Detect which cell encompasses the target text, then output its (x, y) center coordinate. 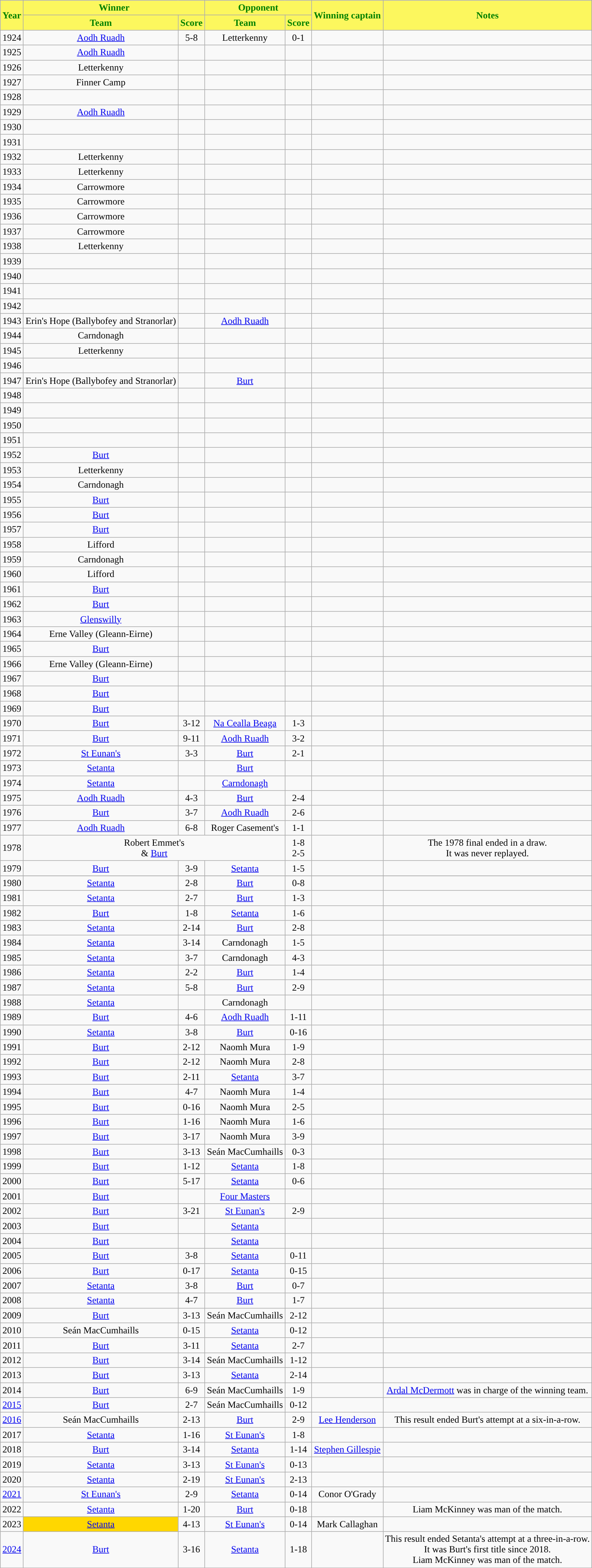
1989 (12, 1017)
1957 (12, 530)
3-2 (298, 738)
2012 (12, 1360)
1961 (12, 589)
1955 (12, 500)
1995 (12, 1107)
2-6 (298, 813)
1993 (12, 1077)
Na Cealla Beaga (245, 723)
0-3 (298, 1151)
2-1 (298, 753)
1-82-5 (298, 848)
1958 (12, 544)
1951 (12, 440)
1940 (12, 276)
4-6 (191, 1017)
1969 (12, 709)
1932 (12, 157)
Finner Camp (101, 82)
1943 (12, 321)
1971 (12, 738)
2000 (12, 1181)
0-6 (298, 1181)
1929 (12, 112)
1925 (12, 52)
1-7 (298, 1300)
3-11 (191, 1345)
1938 (12, 246)
1939 (12, 261)
1975 (12, 798)
1954 (12, 485)
1953 (12, 470)
Four Masters (245, 1196)
Winning captain (347, 15)
1986 (12, 973)
3-17 (191, 1136)
2021 (12, 1494)
1985 (12, 958)
1982 (12, 913)
1-1 (298, 828)
1988 (12, 1002)
Winner (114, 8)
1930 (12, 127)
0-7 (298, 1286)
Glenswilly (101, 619)
1968 (12, 694)
1994 (12, 1092)
Stephen Gillespie (347, 1450)
1947 (12, 380)
2004 (12, 1241)
2001 (12, 1196)
1956 (12, 515)
Conor O'Grady (347, 1494)
Liam McKinney was man of the match. (487, 1509)
2-5 (298, 1107)
1926 (12, 67)
2002 (12, 1211)
2008 (12, 1300)
2019 (12, 1465)
2007 (12, 1286)
1964 (12, 634)
0-1 (298, 38)
3-16 (191, 1550)
0-13 (298, 1465)
1992 (12, 1062)
2016 (12, 1420)
1999 (12, 1167)
1950 (12, 425)
3-3 (191, 753)
2-11 (191, 1077)
2009 (12, 1315)
2010 (12, 1330)
Ardal McDermott was in charge of the winning team. (487, 1390)
The 1978 final ended in a draw.It was never replayed. (487, 848)
1934 (12, 187)
Robert Emmet's& Burt (154, 848)
1963 (12, 619)
1927 (12, 82)
1965 (12, 649)
1991 (12, 1047)
3-21 (191, 1211)
2006 (12, 1271)
1928 (12, 97)
1935 (12, 202)
1987 (12, 987)
1924 (12, 38)
0-8 (298, 883)
1960 (12, 574)
1-18 (298, 1550)
5-17 (191, 1181)
1976 (12, 813)
2005 (12, 1256)
1941 (12, 291)
1967 (12, 679)
1990 (12, 1032)
3-12 (191, 723)
1952 (12, 455)
1996 (12, 1121)
2-2 (191, 973)
1997 (12, 1136)
This result ended Burt's attempt at a six-in-a-row. (487, 1420)
1984 (12, 943)
1945 (12, 351)
1933 (12, 172)
6-9 (191, 1390)
1972 (12, 753)
1949 (12, 410)
1944 (12, 336)
1970 (12, 723)
2023 (12, 1524)
4-13 (191, 1524)
0-18 (298, 1509)
2011 (12, 1345)
1-11 (298, 1017)
0-11 (298, 1256)
2018 (12, 1450)
2024 (12, 1550)
This result ended Setanta's attempt at a three-in-a-row.It was Burt's first title since 2018.Liam McKinney was man of the match. (487, 1550)
1973 (12, 768)
1931 (12, 142)
Opponent (258, 8)
Mark Callaghan (347, 1524)
2020 (12, 1479)
9-11 (191, 738)
2003 (12, 1226)
1-14 (298, 1450)
1998 (12, 1151)
1981 (12, 898)
2014 (12, 1390)
2015 (12, 1405)
0-17 (191, 1271)
2-4 (298, 798)
1983 (12, 928)
2022 (12, 1509)
Notes (487, 15)
1977 (12, 828)
1978 (12, 848)
1948 (12, 395)
1936 (12, 217)
2013 (12, 1375)
Year (12, 15)
2017 (12, 1435)
1966 (12, 664)
1937 (12, 231)
1959 (12, 559)
Lee Henderson (347, 1420)
Roger Casement's (245, 828)
1980 (12, 883)
1942 (12, 306)
1946 (12, 365)
1974 (12, 783)
2-19 (191, 1479)
1962 (12, 604)
1979 (12, 868)
1-20 (191, 1509)
6-8 (191, 828)
